For the text-containing cell, return its midpoint in [X, Y] coordinate format. 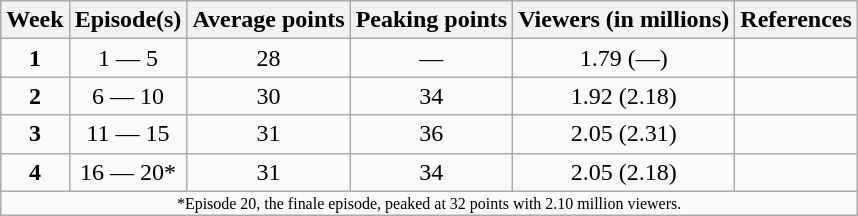
1 [35, 58]
Peaking points [431, 20]
1.79 (—) [624, 58]
3 [35, 134]
2.05 (2.31) [624, 134]
*Episode 20, the finale episode, peaked at 32 points with 2.10 million viewers. [430, 203]
References [796, 20]
28 [268, 58]
30 [268, 96]
Average points [268, 20]
1.92 (2.18) [624, 96]
2 [35, 96]
2.05 (2.18) [624, 172]
11 — 15 [128, 134]
4 [35, 172]
6 — 10 [128, 96]
Week [35, 20]
Episode(s) [128, 20]
— [431, 58]
Viewers (in millions) [624, 20]
1 — 5 [128, 58]
16 — 20* [128, 172]
36 [431, 134]
